Capture the cell that displays the provided text and extract its [x, y] central coordinate. 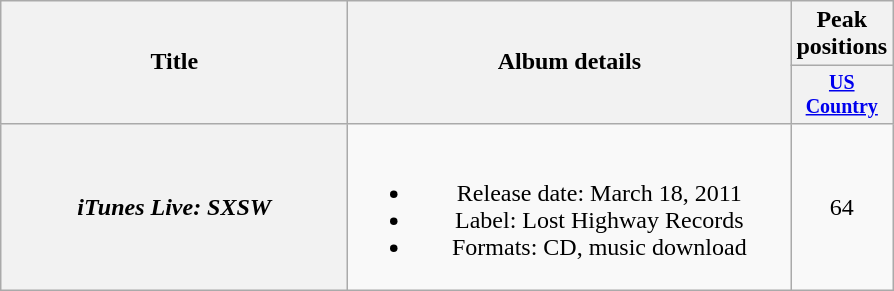
Release date: March 18, 2011Label: Lost Highway RecordsFormats: CD, music download [570, 206]
Album details [570, 62]
Title [174, 62]
Peak positions [842, 34]
64 [842, 206]
iTunes Live: SXSW [174, 206]
US Country [842, 94]
